From the cell containing the given text, extract its center point as [x, y] coordinate. 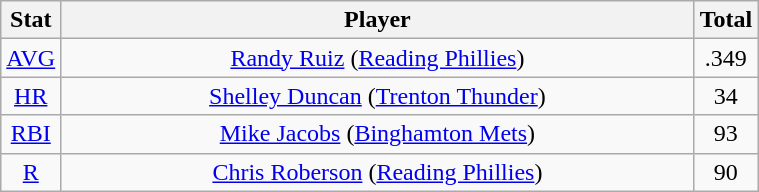
Mike Jacobs (Binghamton Mets) [378, 134]
R [31, 172]
Chris Roberson (Reading Phillies) [378, 172]
Player [378, 20]
.349 [726, 58]
Randy Ruiz (Reading Phillies) [378, 58]
RBI [31, 134]
90 [726, 172]
AVG [31, 58]
93 [726, 134]
Shelley Duncan (Trenton Thunder) [378, 96]
HR [31, 96]
Stat [31, 20]
Total [726, 20]
34 [726, 96]
